Determine the [x, y] coordinate at the center of the cell enclosing the given text.  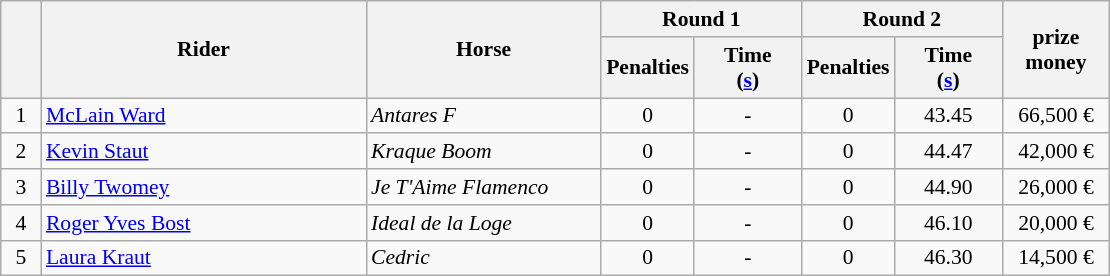
20,000 € [1056, 223]
46.10 [948, 223]
prizemoney [1056, 50]
Je T'Aime Flamenco [484, 187]
1 [21, 116]
3 [21, 187]
Billy Twomey [204, 187]
66,500 € [1056, 116]
26,000 € [1056, 187]
Cedric [484, 258]
42,000 € [1056, 152]
43.45 [948, 116]
Round 1 [701, 19]
44.90 [948, 187]
Ideal de la Loge [484, 223]
Horse [484, 50]
Roger Yves Bost [204, 223]
Antares F [484, 116]
Laura Kraut [204, 258]
14,500 € [1056, 258]
McLain Ward [204, 116]
2 [21, 152]
Rider [204, 50]
Kevin Staut [204, 152]
46.30 [948, 258]
4 [21, 223]
44.47 [948, 152]
Round 2 [902, 19]
Kraque Boom [484, 152]
5 [21, 258]
